Search for the cell housing the specified text and yield its [x, y] center coordinate. 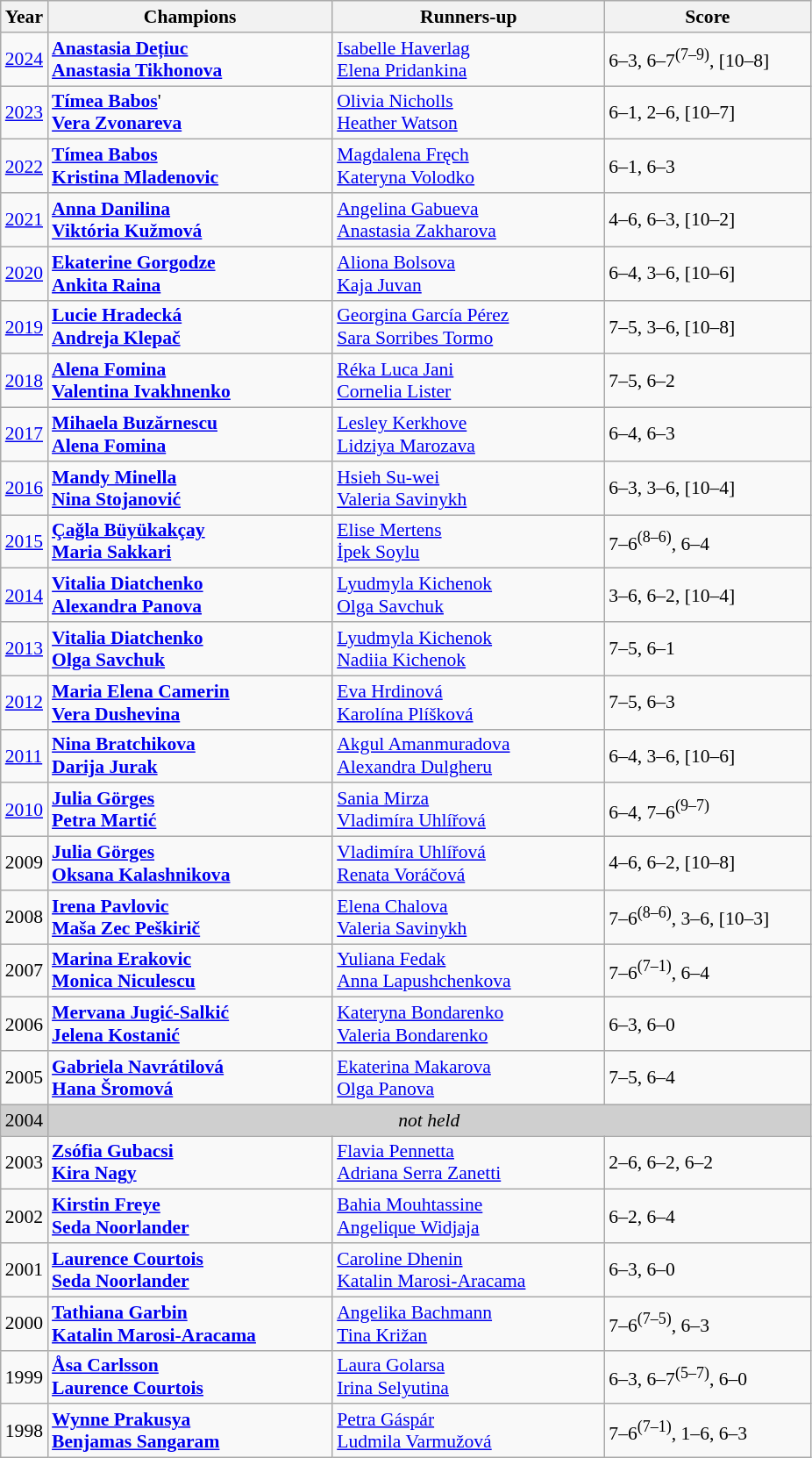
2008 [25, 918]
2019 [25, 326]
6–3, 6–7(7–9), [10–8] [707, 60]
Lyudmyla Kichenok Nadiia Kichenok [468, 649]
Olivia Nicholls Heather Watson [468, 112]
Eva Hrdinová Karolína Plíšková [468, 702]
Zsófia Gubacsi Kira Nagy [189, 1163]
2022 [25, 167]
6–4, 6–3 [707, 435]
Akgul Amanmuradova Alexandra Dulgheru [468, 756]
Alena Fomina Valentina Ivakhnenko [189, 381]
Ekaterine Gorgodze Ankita Raina [189, 274]
Tathiana Garbin Katalin Marosi-Aracama [189, 1323]
2–6, 6–2, 6–2 [707, 1163]
Julia Görges Petra Martić [189, 811]
Lesley Kerkhove Lidziya Marozava [468, 435]
2000 [25, 1323]
Réka Luca Jani Cornelia Lister [468, 381]
Mervana Jugić-Salkić Jelena Kostanić [189, 1025]
2014 [25, 595]
2017 [25, 435]
Irena Pavlovic Maša Zec Peškirič [189, 918]
7–5, 6–4 [707, 1077]
2023 [25, 112]
2021 [25, 219]
Angelina Gabueva Anastasia Zakharova [468, 219]
6–3, 6–7(5–7), 6–0 [707, 1377]
6–2, 6–4 [707, 1216]
2009 [25, 863]
2016 [25, 488]
7–6(7–1), 6–4 [707, 970]
7–6(8–6), 6–4 [707, 542]
4–6, 6–2, [10–8] [707, 863]
7–6(7–1), 1–6, 6–3 [707, 1432]
Flavia Pennetta Adriana Serra Zanetti [468, 1163]
Kirstin Freye Seda Noorlander [189, 1216]
Magdalena Fręch Kateryna Volodko [468, 167]
Marina Erakovic Monica Niculescu [189, 970]
Tímea Babos Kristina Mladenovic [189, 167]
2007 [25, 970]
7–5, 3–6, [10–8] [707, 326]
4–6, 6–3, [10–2] [707, 219]
Anna Danilina Viktória Kužmová [189, 219]
2005 [25, 1077]
Lyudmyla Kichenok Olga Savchuk [468, 595]
Angelika Bachmann Tina Križan [468, 1323]
Runners-up [468, 17]
Bahia Mouhtassine Angelique Widjaja [468, 1216]
Nina Bratchikova Darija Jurak [189, 756]
Laura Golarsa Irina Selyutina [468, 1377]
Elena Chalova Valeria Savinykh [468, 918]
Score [707, 17]
2006 [25, 1025]
1998 [25, 1432]
Year [25, 17]
Caroline Dhenin Katalin Marosi-Aracama [468, 1270]
2011 [25, 756]
2010 [25, 811]
6–1, 6–3 [707, 167]
Sania Mirza Vladimíra Uhlířová [468, 811]
Aliona Bolsova Kaja Juvan [468, 274]
Kateryna Bondarenko Valeria Bondarenko [468, 1025]
Vitalia Diatchenko Alexandra Panova [189, 595]
Elise Mertens İpek Soylu [468, 542]
7–5, 6–1 [707, 649]
Georgina García Pérez Sara Sorribes Tormo [468, 326]
Champions [189, 17]
3–6, 6–2, [10–4] [707, 595]
2018 [25, 381]
6–1, 2–6, [10–7] [707, 112]
2002 [25, 1216]
Vladimíra Uhlířová Renata Voráčová [468, 863]
Çağla Büyükakçay Maria Sakkari [189, 542]
2024 [25, 60]
Wynne Prakusya Benjamas Sangaram [189, 1432]
2012 [25, 702]
Petra Gáspár Ludmila Varmužová [468, 1432]
2020 [25, 274]
Anastasia Dețiuc Anastasia Tikhonova [189, 60]
2003 [25, 1163]
2013 [25, 649]
2015 [25, 542]
Vitalia Diatchenko Olga Savchuk [189, 649]
7–6(7–5), 6–3 [707, 1323]
Maria Elena Camerin Vera Dushevina [189, 702]
1999 [25, 1377]
Tímea Babos' Vera Zvonareva [189, 112]
Mandy Minella Nina Stojanović [189, 488]
Mihaela Buzărnescu Alena Fomina [189, 435]
7–6(8–6), 3–6, [10–3] [707, 918]
7–5, 6–3 [707, 702]
Ekaterina Makarova Olga Panova [468, 1077]
2001 [25, 1270]
7–5, 6–2 [707, 381]
Laurence Courtois Seda Noorlander [189, 1270]
Gabriela Navrátilová Hana Šromová [189, 1077]
Lucie Hradecká Andreja Klepač [189, 326]
2004 [25, 1120]
not held [429, 1120]
Hsieh Su-wei Valeria Savinykh [468, 488]
Isabelle Haverlag Elena Pridankina [468, 60]
Åsa Carlsson Laurence Courtois [189, 1377]
Yuliana Fedak Anna Lapushchenkova [468, 970]
Julia Görges Oksana Kalashnikova [189, 863]
6–4, 7–6(9–7) [707, 811]
6–3, 3–6, [10–4] [707, 488]
